Return (X, Y) of the center of cell containing provided text 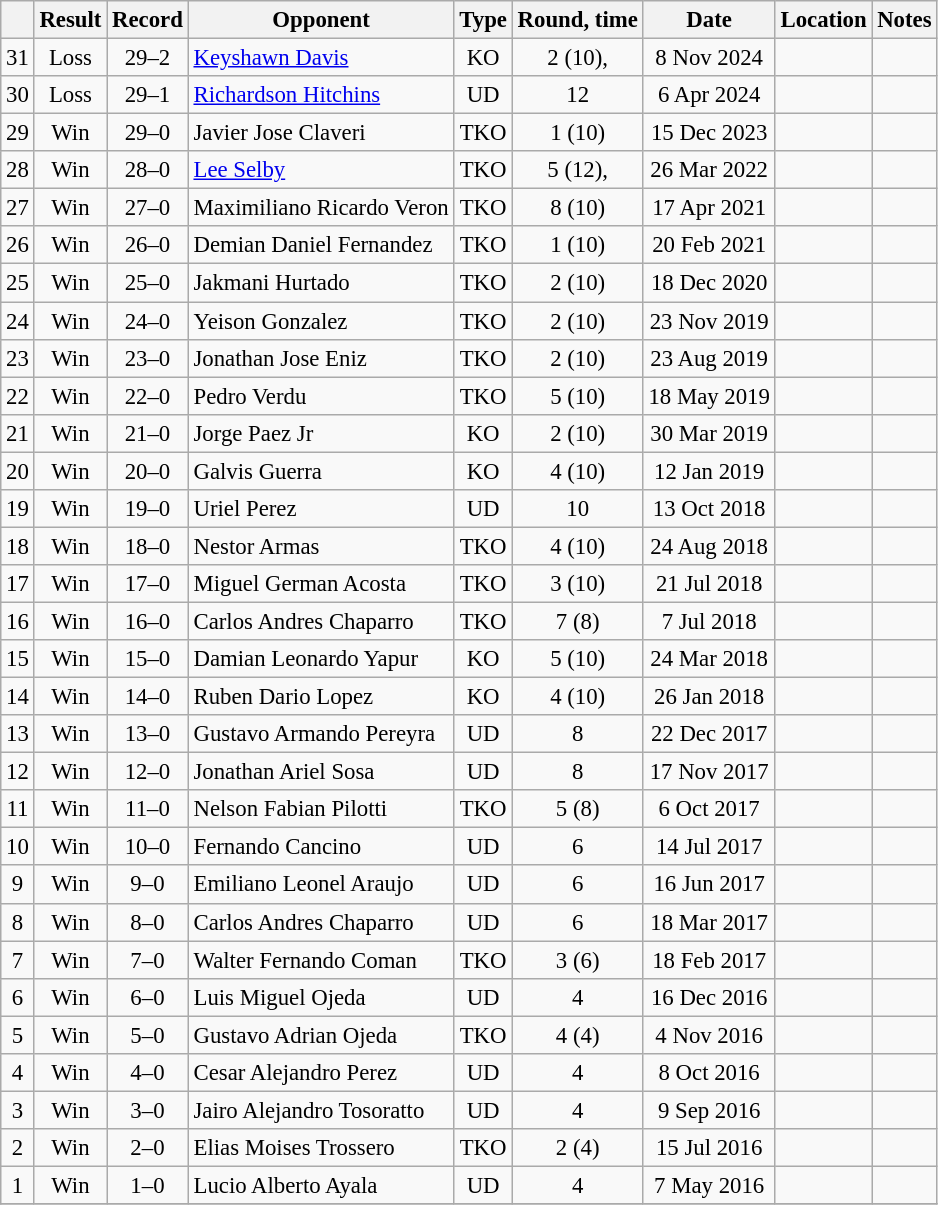
Location (824, 20)
Ruben Dario Lopez (321, 697)
31 (18, 58)
12 Jan 2019 (709, 471)
3 (6) (578, 960)
Pedro Verdu (321, 396)
26 Jan 2018 (709, 697)
2 (10), (578, 58)
7 May 2016 (709, 1185)
7 (18, 960)
18 Mar 2017 (709, 922)
17 (18, 584)
23–0 (148, 358)
15–0 (148, 659)
21–0 (148, 433)
30 Mar 2019 (709, 433)
15 (18, 659)
26 (18, 245)
16 (18, 621)
3–0 (148, 1110)
4 Nov 2016 (709, 1035)
21 (18, 433)
14–0 (148, 697)
Lee Selby (321, 170)
Nelson Fabian Pilotti (321, 809)
Jairo Alejandro Tosoratto (321, 1110)
19–0 (148, 509)
Date (709, 20)
Record (148, 20)
7–0 (148, 960)
6 Apr 2024 (709, 95)
Jonathan Jose Eniz (321, 358)
10–0 (148, 847)
17–0 (148, 584)
15 Jul 2016 (709, 1148)
Richardson Hitchins (321, 95)
Miguel German Acosta (321, 584)
Nestor Armas (321, 546)
25 (18, 283)
4–0 (148, 1073)
27 (18, 208)
Result (70, 20)
16 Jun 2017 (709, 885)
Yeison Gonzalez (321, 321)
16 Dec 2016 (709, 997)
1–0 (148, 1185)
9 (18, 885)
Luis Miguel Ojeda (321, 997)
23 Nov 2019 (709, 321)
5 (8) (578, 809)
22–0 (148, 396)
12–0 (148, 772)
26–0 (148, 245)
Gustavo Armando Pereyra (321, 734)
7 (8) (578, 621)
14 (18, 697)
Cesar Alejandro Perez (321, 1073)
26 Mar 2022 (709, 170)
11 (18, 809)
24 Mar 2018 (709, 659)
6 Oct 2017 (709, 809)
Demian Daniel Fernandez (321, 245)
25–0 (148, 283)
Fernando Cancino (321, 847)
21 Jul 2018 (709, 584)
13 (18, 734)
18 Dec 2020 (709, 283)
Uriel Perez (321, 509)
Gustavo Adrian Ojeda (321, 1035)
Elias Moises Trossero (321, 1148)
8 (10) (578, 208)
13 Oct 2018 (709, 509)
20–0 (148, 471)
Galvis Guerra (321, 471)
23 Aug 2019 (709, 358)
22 (18, 396)
15 Dec 2023 (709, 133)
Jonathan Ariel Sosa (321, 772)
Maximiliano Ricardo Veron (321, 208)
6–0 (148, 997)
17 Apr 2021 (709, 208)
Jakmani Hurtado (321, 283)
29–0 (148, 133)
8 Oct 2016 (709, 1073)
Keyshawn Davis (321, 58)
Round, time (578, 20)
3 (10) (578, 584)
11–0 (148, 809)
29–1 (148, 95)
2 (18, 1148)
28 (18, 170)
2–0 (148, 1148)
20 (18, 471)
20 Feb 2021 (709, 245)
5 (18, 1035)
8–0 (148, 922)
Notes (904, 20)
24 Aug 2018 (709, 546)
18 Feb 2017 (709, 960)
3 (18, 1110)
Emiliano Leonel Araujo (321, 885)
8 Nov 2024 (709, 58)
24 (18, 321)
Lucio Alberto Ayala (321, 1185)
9–0 (148, 885)
16–0 (148, 621)
9 Sep 2016 (709, 1110)
28–0 (148, 170)
23 (18, 358)
18–0 (148, 546)
5–0 (148, 1035)
30 (18, 95)
24–0 (148, 321)
2 (4) (578, 1148)
19 (18, 509)
18 (18, 546)
Jorge Paez Jr (321, 433)
Opponent (321, 20)
1 (18, 1185)
18 May 2019 (709, 396)
Javier Jose Claveri (321, 133)
17 Nov 2017 (709, 772)
14 Jul 2017 (709, 847)
7 Jul 2018 (709, 621)
13–0 (148, 734)
27–0 (148, 208)
5 (12), (578, 170)
29 (18, 133)
22 Dec 2017 (709, 734)
29–2 (148, 58)
Damian Leonardo Yapur (321, 659)
Type (483, 20)
Walter Fernando Coman (321, 960)
4 (4) (578, 1035)
